Determine the [X, Y] coordinate at the center of the cell enclosing the given text.  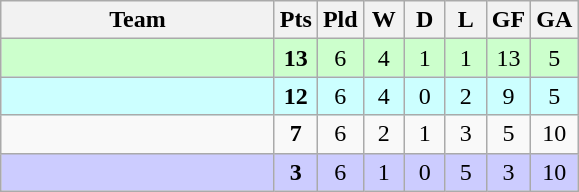
W [384, 20]
7 [296, 134]
GA [554, 20]
Pts [296, 20]
Pld [340, 20]
Team [138, 20]
12 [296, 96]
9 [508, 96]
D [424, 20]
L [466, 20]
GF [508, 20]
